Locate the cell with the specified text and output its (X, Y) center coordinate. 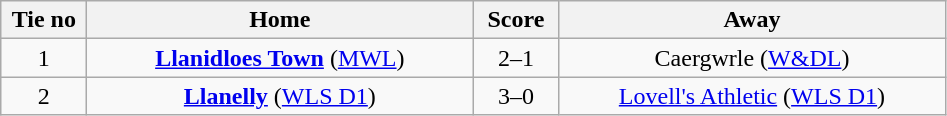
Lovell's Athletic (WLS D1) (752, 96)
2 (44, 96)
1 (44, 58)
Away (752, 20)
Score (516, 20)
2–1 (516, 58)
Llanelly (WLS D1) (280, 96)
Tie no (44, 20)
3–0 (516, 96)
Home (280, 20)
Llanidloes Town (MWL) (280, 58)
Caergwrle (W&DL) (752, 58)
